Find where the given text appears and provide that cell's center as [X, Y] coordinate. 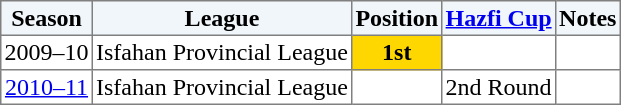
Notes [588, 18]
2nd Round [499, 87]
Hazfi Cup [499, 18]
2009–10 [47, 52]
League [222, 18]
Position [397, 18]
1st [397, 52]
Season [47, 18]
2010–11 [47, 87]
